Identify which cell holds the provided text, then report its [X, Y] central coordinate. 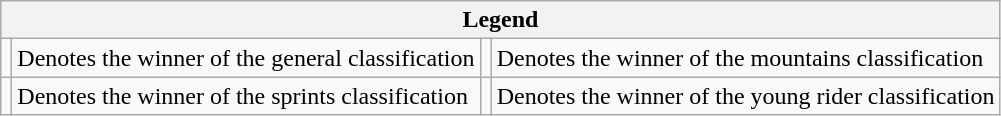
Denotes the winner of the sprints classification [246, 96]
Denotes the winner of the young rider classification [746, 96]
Denotes the winner of the general classification [246, 58]
Denotes the winner of the mountains classification [746, 58]
Legend [500, 20]
